Scan for the cell matching the given text and deliver its [X, Y] coordinate at center. 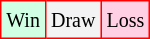
Loss [126, 20]
Win [24, 20]
Draw [72, 20]
